Locate the cell with the specified text and output its [x, y] center coordinate. 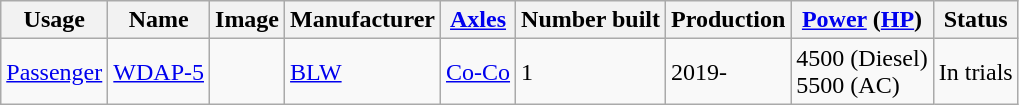
WDAP-5 [159, 72]
Production [728, 20]
Usage [54, 20]
Status [976, 20]
4500 (Diesel) 5500 (AC) [862, 72]
Co-Co [478, 72]
Number built [591, 20]
In trials [976, 72]
1 [591, 72]
Axles [478, 20]
Image [248, 20]
BLW [363, 72]
2019- [728, 72]
Passenger [54, 72]
Power (HP) [862, 20]
Name [159, 20]
Manufacturer [363, 20]
